Extract the (X, Y) coordinate from the center of the cell holding the provided text.  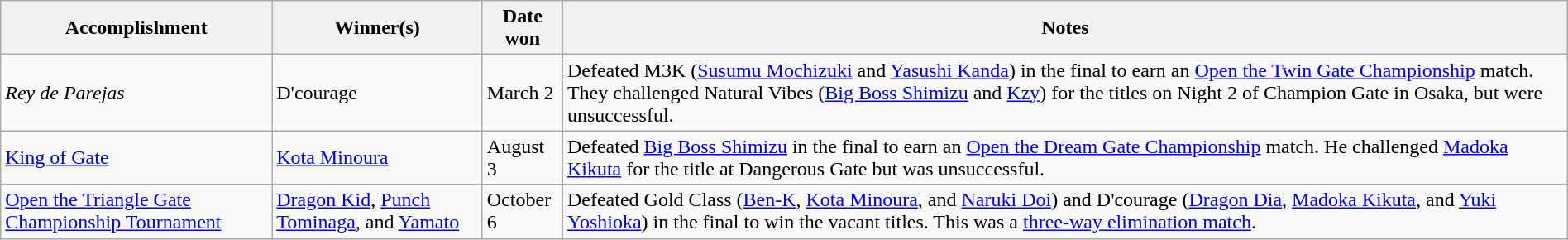
Notes (1065, 28)
March 2 (523, 93)
D'courage (377, 93)
Open the Triangle Gate Championship Tournament (136, 212)
Date won (523, 28)
Accomplishment (136, 28)
August 3 (523, 157)
Rey de Parejas (136, 93)
October 6 (523, 212)
Winner(s) (377, 28)
Dragon Kid, Punch Tominaga, and Yamato (377, 212)
Kota Minoura (377, 157)
King of Gate (136, 157)
